Return the (X, Y) coordinate for the center point of the cell that contains the specified text.  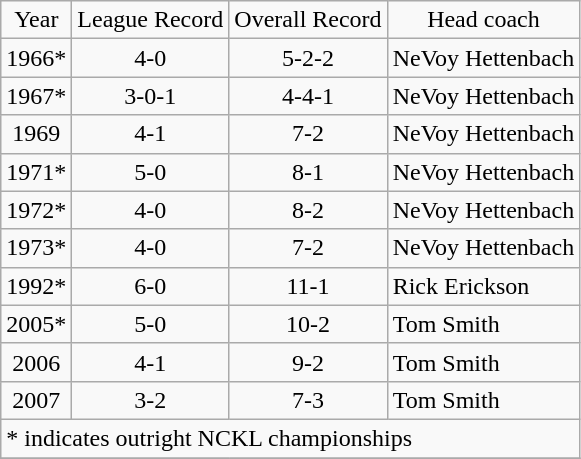
7-3 (308, 400)
Year (36, 20)
1971* (36, 172)
4-4-1 (308, 96)
6-0 (150, 286)
* indicates outright NCKL championships (290, 438)
1967* (36, 96)
3-0-1 (150, 96)
1972* (36, 210)
1992* (36, 286)
2007 (36, 400)
1973* (36, 248)
Head coach (484, 20)
5-2-2 (308, 58)
8-2 (308, 210)
2006 (36, 362)
League Record (150, 20)
Overall Record (308, 20)
1966* (36, 58)
2005* (36, 324)
9-2 (308, 362)
Rick Erickson (484, 286)
11-1 (308, 286)
3-2 (150, 400)
8-1 (308, 172)
10-2 (308, 324)
1969 (36, 134)
